Output the [x, y] coordinate of the center of the cell containing the given text.  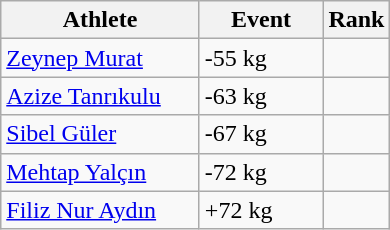
Rank [356, 20]
-67 kg [261, 134]
-63 kg [261, 96]
Zeynep Murat [100, 58]
+72 kg [261, 210]
Mehtap Yalçın [100, 172]
-72 kg [261, 172]
Athlete [100, 20]
Filiz Nur Aydın [100, 210]
Sibel Güler [100, 134]
Event [261, 20]
-55 kg [261, 58]
Azize Tanrıkulu [100, 96]
